Return [x, y] of the center of cell containing provided text 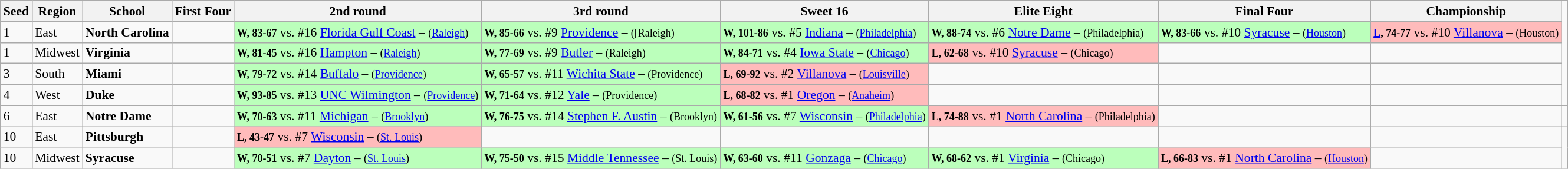
South [57, 74]
3 [17, 74]
W, 88-74 vs. #6 Notre Dame – (Philadelphia) [1044, 32]
Region [57, 11]
Notre Dame [127, 116]
W, 85-66 vs. #9 Providence – ([Raleigh) [600, 32]
Championship [1466, 11]
W, 71-64 vs. #12 Yale – (Providence) [600, 95]
W, 101-86 vs. #5 Indiana – (Philadelphia) [824, 32]
First Four [203, 11]
L, 68-82 vs. #1 Oregon – (Anaheim) [824, 95]
Elite Eight [1044, 11]
West [57, 95]
L, 43-47 vs. #7 Wisconsin – (St. Louis) [357, 137]
W, 77-69 vs. #9 Butler – (Raleigh) [600, 53]
W, 83-67 vs. #16 Florida Gulf Coast – (Raleigh) [357, 32]
W, 93-85 vs. #13 UNC Wilmington – (Providence) [357, 95]
W, 83-66 vs. #10 Syracuse – (Houston) [1264, 32]
W, 76-75 vs. #14 Stephen F. Austin – (Brooklyn) [600, 116]
W, 70-63 vs. #11 Michigan – (Brooklyn) [357, 116]
Final Four [1264, 11]
Virginia [127, 53]
W, 61-56 vs. #7 Wisconsin – (Philadelphia) [824, 116]
W, 79-72 vs. #14 Buffalo – (Providence) [357, 74]
6 [17, 116]
Syracuse [127, 158]
North Carolina [127, 32]
3rd round [600, 11]
L, 74-88 vs. #1 North Carolina – (Philadelphia) [1044, 116]
Sweet 16 [824, 11]
L, 62-68 vs. #10 Syracuse – (Chicago) [1044, 53]
W, 70-51 vs. #7 Dayton – (St. Louis) [357, 158]
W, 65-57 vs. #11 Wichita State – (Providence) [600, 74]
Miami [127, 74]
L, 69-92 vs. #2 Villanova – (Louisville) [824, 74]
2nd round [357, 11]
W, 75-50 vs. #15 Middle Tennessee – (St. Louis) [600, 158]
L, 66-83 vs. #1 North Carolina – (Houston) [1264, 158]
4 [17, 95]
W, 81-45 vs. #16 Hampton – (Raleigh) [357, 53]
Seed [17, 11]
L, 74-77 vs. #10 Villanova – (Houston) [1466, 32]
W, 84-71 vs. #4 Iowa State – (Chicago) [824, 53]
W, 63-60 vs. #11 Gonzaga – (Chicago) [824, 158]
W, 68-62 vs. #1 Virginia – (Chicago) [1044, 158]
Duke [127, 95]
Pittsburgh [127, 137]
School [127, 11]
